For the text-containing cell, return its midpoint in [X, Y] coordinate format. 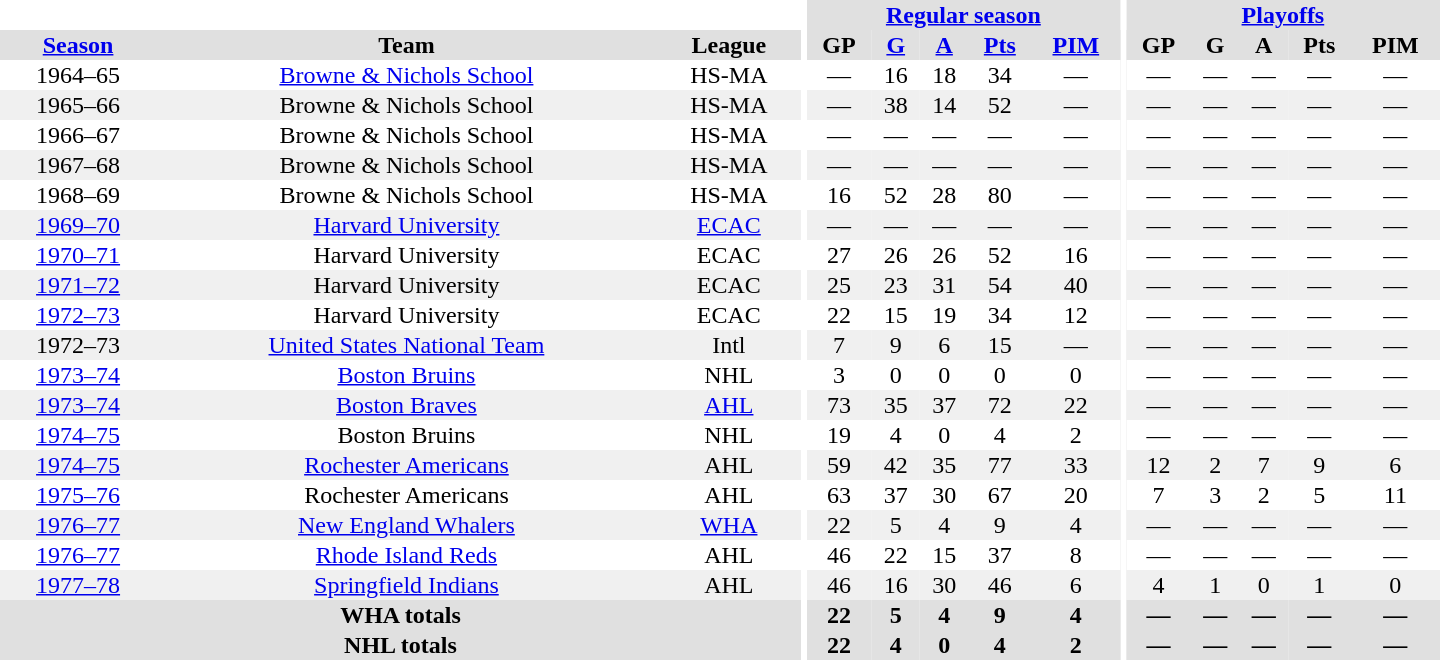
Intl [729, 345]
67 [1000, 495]
1977–78 [78, 585]
WHA totals [400, 615]
23 [896, 285]
Boston Braves [406, 405]
38 [896, 105]
72 [1000, 405]
1968–69 [78, 195]
Rhode Island Reds [406, 555]
25 [838, 285]
14 [944, 105]
18 [944, 75]
1975–76 [78, 495]
31 [944, 285]
28 [944, 195]
40 [1076, 285]
Playoffs [1283, 15]
1971–72 [78, 285]
League [729, 45]
77 [1000, 465]
11 [1396, 495]
8 [1076, 555]
27 [838, 255]
Season [78, 45]
Regular season [963, 15]
1966–67 [78, 135]
NHL totals [400, 645]
United States National Team [406, 345]
Team [406, 45]
1965–66 [78, 105]
80 [1000, 195]
1964–65 [78, 75]
20 [1076, 495]
54 [1000, 285]
63 [838, 495]
1967–68 [78, 165]
42 [896, 465]
73 [838, 405]
WHA [729, 525]
1969–70 [78, 225]
33 [1076, 465]
New England Whalers [406, 525]
1970–71 [78, 255]
59 [838, 465]
Springfield Indians [406, 585]
